Find where the given text appears and provide that cell's center as (x, y) coordinate. 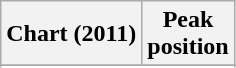
Peakposition (188, 34)
Chart (2011) (72, 34)
